Return [x, y] of the center of cell containing provided text 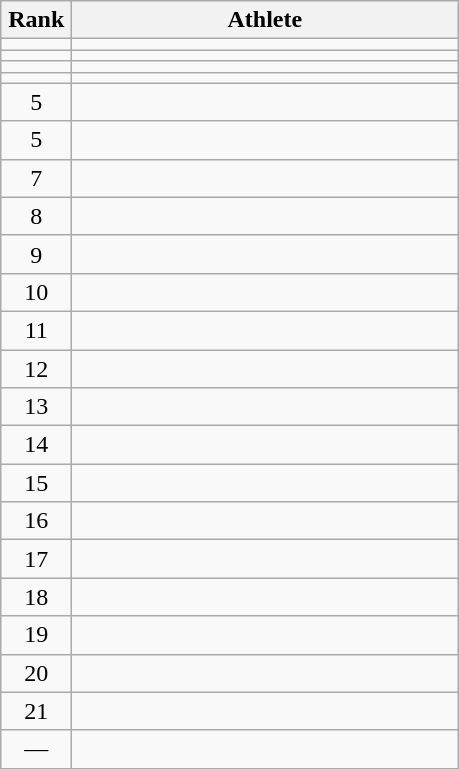
20 [36, 673]
18 [36, 597]
12 [36, 369]
7 [36, 178]
21 [36, 711]
17 [36, 559]
19 [36, 635]
Rank [36, 20]
Athlete [265, 20]
9 [36, 254]
8 [36, 216]
13 [36, 407]
11 [36, 330]
16 [36, 521]
10 [36, 292]
15 [36, 483]
14 [36, 445]
— [36, 749]
